From the cell containing the given text, extract its center point as (x, y) coordinate. 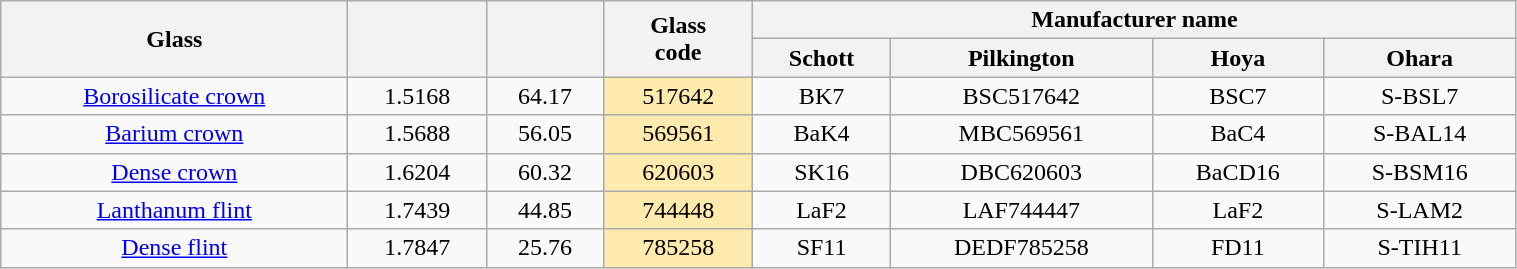
Ohara (1420, 58)
517642 (678, 96)
S-BAL14 (1420, 134)
Borosilicate crown (174, 96)
1.7847 (418, 248)
BK7 (822, 96)
569561 (678, 134)
Lanthanum flint (174, 210)
DEDF785258 (1021, 248)
Pilkington (1021, 58)
DBC620603 (1021, 172)
56.05 (544, 134)
Dense flint (174, 248)
S-TIH11 (1420, 248)
SK16 (822, 172)
BaCD16 (1238, 172)
620603 (678, 172)
BSC7 (1238, 96)
SF11 (822, 248)
64.17 (544, 96)
44.85 (544, 210)
25.76 (544, 248)
Schott (822, 58)
60.32 (544, 172)
MBC569561 (1021, 134)
BaC4 (1238, 134)
Dense crown (174, 172)
785258 (678, 248)
1.5168 (418, 96)
Glasscode (678, 39)
S-BSM16 (1420, 172)
S-BSL7 (1420, 96)
Glass (174, 39)
BSC517642 (1021, 96)
LAF744447 (1021, 210)
S-LAM2 (1420, 210)
FD11 (1238, 248)
744448 (678, 210)
Manufacturer name (1134, 20)
Hoya (1238, 58)
1.5688 (418, 134)
BaK4 (822, 134)
1.6204 (418, 172)
1.7439 (418, 210)
Barium crown (174, 134)
